For the text-containing cell, return its midpoint in (X, Y) coordinate format. 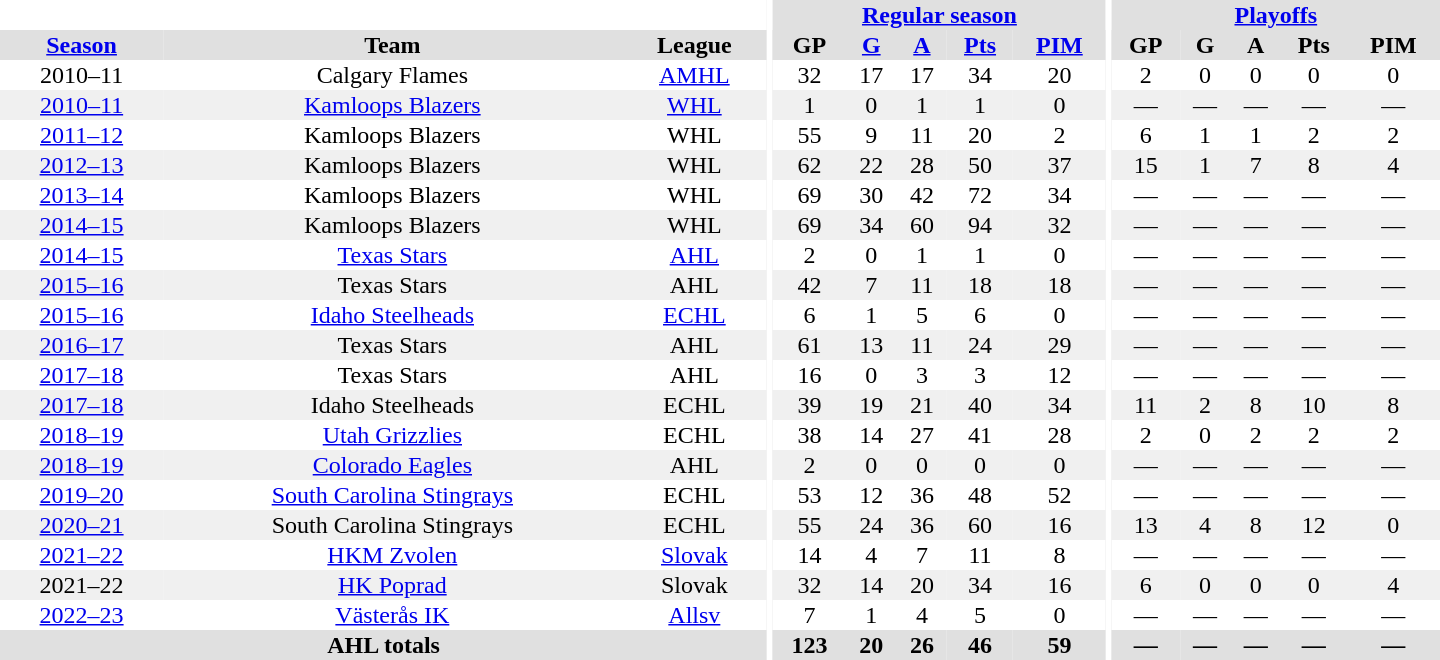
26 (922, 645)
38 (810, 435)
9 (872, 135)
15 (1146, 165)
21 (922, 405)
League (695, 45)
59 (1060, 645)
Calgary Flames (392, 75)
Colorado Eagles (392, 465)
19 (872, 405)
40 (980, 405)
AHL totals (384, 645)
41 (980, 435)
Playoffs (1276, 15)
46 (980, 645)
Allsv (695, 615)
Västerås IK (392, 615)
27 (922, 435)
72 (980, 195)
94 (980, 225)
Utah Grizzlies (392, 435)
50 (980, 165)
HK Poprad (392, 585)
29 (1060, 345)
37 (1060, 165)
Team (392, 45)
2020–21 (82, 525)
39 (810, 405)
10 (1314, 405)
AMHL (695, 75)
Season (82, 45)
48 (980, 495)
2011–12 (82, 135)
HKM Zvolen (392, 555)
22 (872, 165)
61 (810, 345)
30 (872, 195)
2019–20 (82, 495)
2013–14 (82, 195)
53 (810, 495)
2022–23 (82, 615)
Regular season (940, 15)
2012–13 (82, 165)
2016–17 (82, 345)
123 (810, 645)
52 (1060, 495)
62 (810, 165)
